Return the (x, y) coordinate for the center point of the cell that contains the specified text.  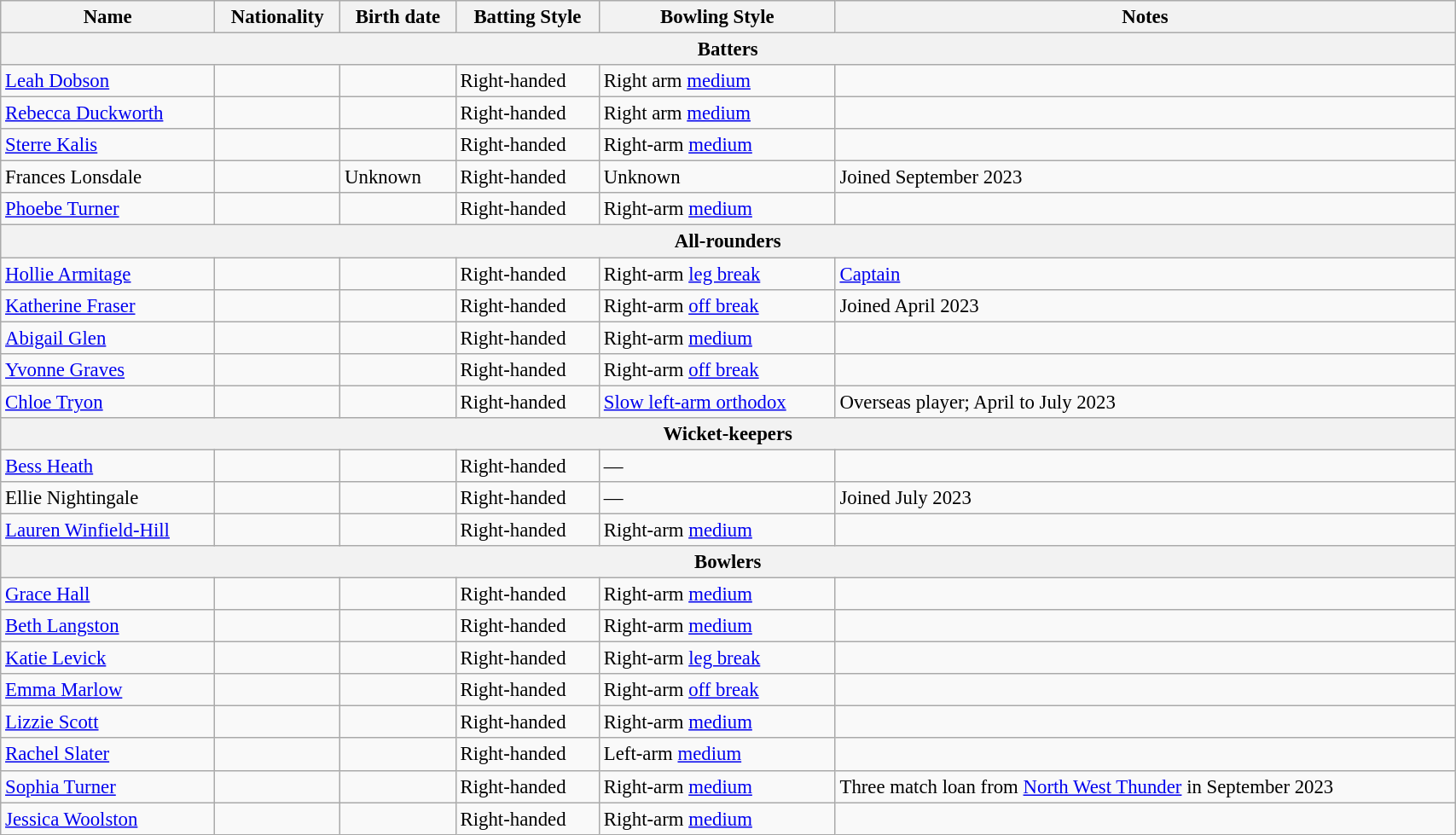
Joined April 2023 (1145, 305)
Emma Marlow (107, 690)
Chloe Tryon (107, 402)
Frances Lonsdale (107, 177)
Three match loan from North West Thunder in September 2023 (1145, 786)
Left-arm medium (718, 755)
Beth Langston (107, 626)
Lizzie Scott (107, 722)
Lauren Winfield-Hill (107, 530)
Katie Levick (107, 658)
Sterre Kalis (107, 145)
Rebecca Duckworth (107, 113)
Batting Style (527, 17)
Phoebe Turner (107, 209)
Abigail Glen (107, 338)
Sophia Turner (107, 786)
Leah Dobson (107, 81)
Bowling Style (718, 17)
Joined July 2023 (1145, 498)
Hollie Armitage (107, 274)
Rachel Slater (107, 755)
Jessica Woolston (107, 819)
Birth date (397, 17)
Name (107, 17)
Ellie Nightingale (107, 498)
Grace Hall (107, 594)
Yvonne Graves (107, 369)
Bess Heath (107, 466)
Katherine Fraser (107, 305)
Joined September 2023 (1145, 177)
Batters (728, 49)
Bowlers (728, 562)
Captain (1145, 274)
Nationality (278, 17)
Overseas player; April to July 2023 (1145, 402)
Wicket-keepers (728, 434)
Notes (1145, 17)
All-rounders (728, 241)
Slow left-arm orthodox (718, 402)
